Extract the [X, Y] coordinate from the center of the cell holding the provided text.  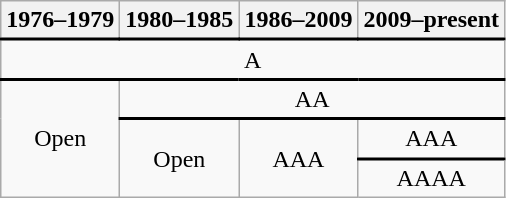
2009–present [432, 20]
A [253, 60]
1976–1979 [60, 20]
AA [312, 99]
1980–1985 [180, 20]
AAAA [432, 178]
1986–2009 [298, 20]
